Capture the cell that displays the provided text and extract its [X, Y] central coordinate. 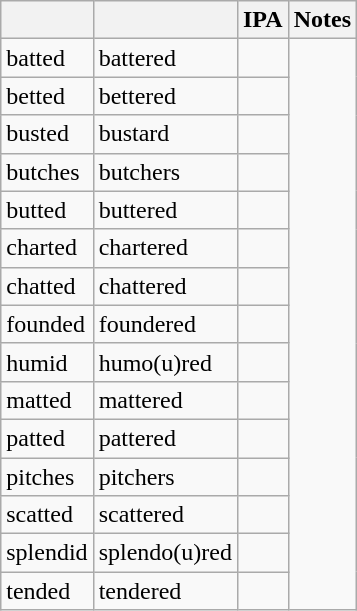
butchers [165, 172]
Notes [322, 20]
scatted [47, 515]
splendid [47, 553]
founded [47, 324]
scattered [165, 515]
butches [47, 172]
splendo(u)red [165, 553]
humo(u)red [165, 362]
humid [47, 362]
betted [47, 96]
patted [47, 438]
pitchers [165, 477]
tended [47, 591]
buttered [165, 210]
tendered [165, 591]
bustard [165, 134]
chatted [47, 286]
pattered [165, 438]
chartered [165, 248]
chattered [165, 286]
busted [47, 134]
battered [165, 58]
bettered [165, 96]
foundered [165, 324]
mattered [165, 400]
matted [47, 400]
pitches [47, 477]
butted [47, 210]
batted [47, 58]
charted [47, 248]
IPA [262, 20]
